Return the [x, y] coordinate for the center point of the cell that contains the specified text.  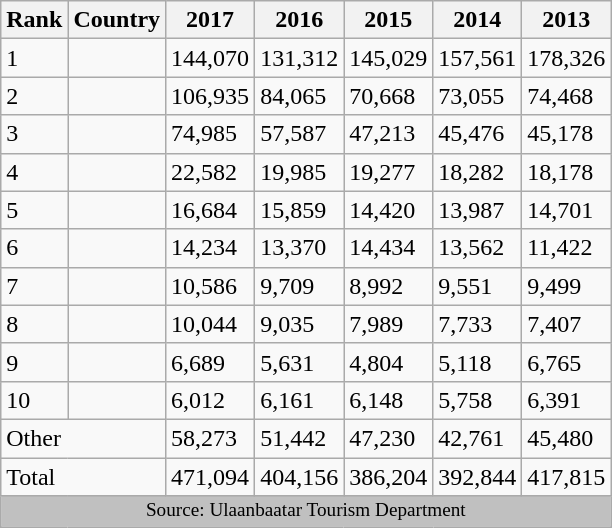
10,044 [210, 324]
14,434 [388, 248]
6 [34, 248]
13,987 [478, 210]
1 [34, 58]
178,326 [566, 58]
Rank [34, 20]
5,631 [300, 362]
42,761 [478, 438]
9,499 [566, 286]
10,586 [210, 286]
57,587 [300, 134]
7,407 [566, 324]
471,094 [210, 477]
47,230 [388, 438]
6,765 [566, 362]
9,035 [300, 324]
58,273 [210, 438]
8 [34, 324]
6,012 [210, 400]
157,561 [478, 58]
13,562 [478, 248]
392,844 [478, 477]
9 [34, 362]
45,476 [478, 134]
386,204 [388, 477]
2014 [478, 20]
8,992 [388, 286]
417,815 [566, 477]
145,029 [388, 58]
4,804 [388, 362]
74,468 [566, 96]
18,178 [566, 172]
74,985 [210, 134]
7 [34, 286]
15,859 [300, 210]
2017 [210, 20]
14,701 [566, 210]
16,684 [210, 210]
18,282 [478, 172]
45,480 [566, 438]
84,065 [300, 96]
73,055 [478, 96]
10 [34, 400]
2016 [300, 20]
Source: Ulaanbaatar Tourism Department [306, 512]
3 [34, 134]
14,234 [210, 248]
6,148 [388, 400]
4 [34, 172]
19,277 [388, 172]
2015 [388, 20]
14,420 [388, 210]
5,758 [478, 400]
Country [117, 20]
47,213 [388, 134]
131,312 [300, 58]
19,985 [300, 172]
404,156 [300, 477]
Total [84, 477]
7,733 [478, 324]
5,118 [478, 362]
22,582 [210, 172]
Other [84, 438]
13,370 [300, 248]
11,422 [566, 248]
9,551 [478, 286]
2 [34, 96]
6,391 [566, 400]
2013 [566, 20]
51,442 [300, 438]
45,178 [566, 134]
6,161 [300, 400]
7,989 [388, 324]
144,070 [210, 58]
106,935 [210, 96]
5 [34, 210]
6,689 [210, 362]
70,668 [388, 96]
9,709 [300, 286]
